Determine the [X, Y] coordinate at the center of the cell enclosing the given text.  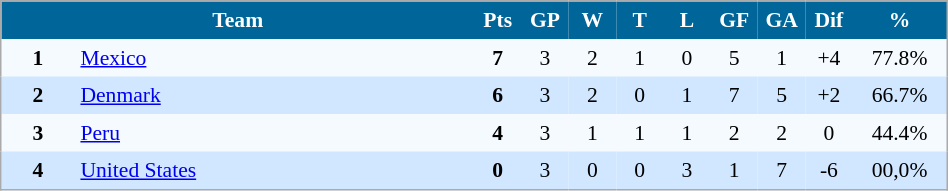
GA [782, 20]
+2 [828, 95]
GP [544, 20]
Mexico [274, 58]
66.7% [900, 95]
GF [734, 20]
T [640, 20]
W [592, 20]
Denmark [274, 95]
Pts [498, 20]
-6 [828, 171]
6 [498, 95]
L [686, 20]
77.8% [900, 58]
United States [274, 171]
% [900, 20]
00,0% [900, 171]
Peru [274, 133]
+4 [828, 58]
44.4% [900, 133]
Team [238, 20]
Dif [828, 20]
